Capture the cell that displays the provided text and extract its [x, y] central coordinate. 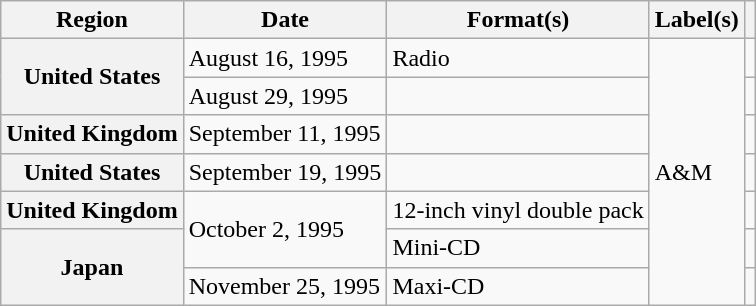
November 25, 1995 [285, 286]
August 29, 1995 [285, 96]
Region [92, 20]
12-inch vinyl double pack [518, 210]
Format(s) [518, 20]
September 19, 1995 [285, 172]
September 11, 1995 [285, 134]
Radio [518, 58]
Label(s) [696, 20]
October 2, 1995 [285, 229]
Mini-CD [518, 248]
Japan [92, 267]
Date [285, 20]
A&M [696, 172]
Maxi-CD [518, 286]
August 16, 1995 [285, 58]
